Pinpoint the cell where the given text exists, returning its (x, y) midpoint coordinate. 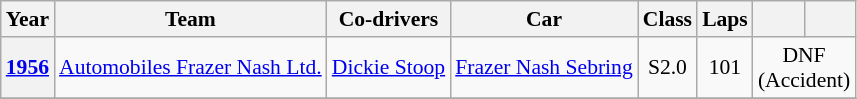
Car (544, 19)
Laps (725, 19)
Automobiles Frazer Nash Ltd. (190, 68)
Co-drivers (388, 19)
DNF(Accident) (804, 68)
Frazer Nash Sebring (544, 68)
Class (668, 19)
Year (28, 19)
1956 (28, 68)
Team (190, 19)
101 (725, 68)
Dickie Stoop (388, 68)
S2.0 (668, 68)
